Determine the [x, y] coordinate at the center of the cell enclosing the given text.  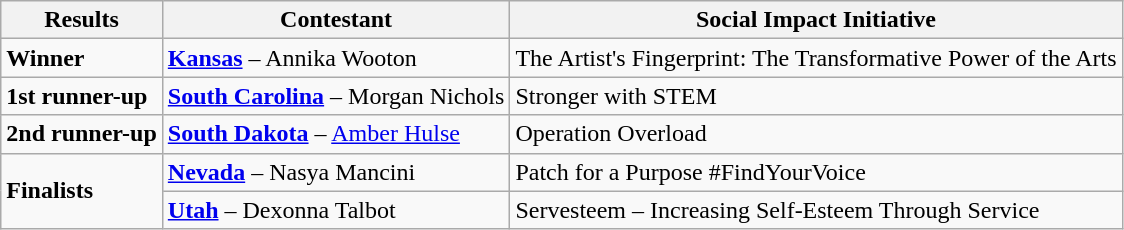
Stronger with STEM [816, 96]
The Artist's Fingerprint: The Transformative Power of the Arts [816, 58]
2nd runner-up [82, 134]
Social Impact Initiative [816, 20]
Utah – Dexonna Talbot [336, 210]
Finalists [82, 191]
Kansas – Annika Wooton [336, 58]
Operation Overload [816, 134]
Contestant [336, 20]
Results [82, 20]
South Carolina – Morgan Nichols [336, 96]
1st runner-up [82, 96]
Patch for a Purpose #FindYourVoice [816, 172]
Servesteem – Increasing Self-Esteem Through Service [816, 210]
South Dakota – Amber Hulse [336, 134]
Winner [82, 58]
Nevada – Nasya Mancini [336, 172]
